Search for the cell housing the specified text and yield its (X, Y) center coordinate. 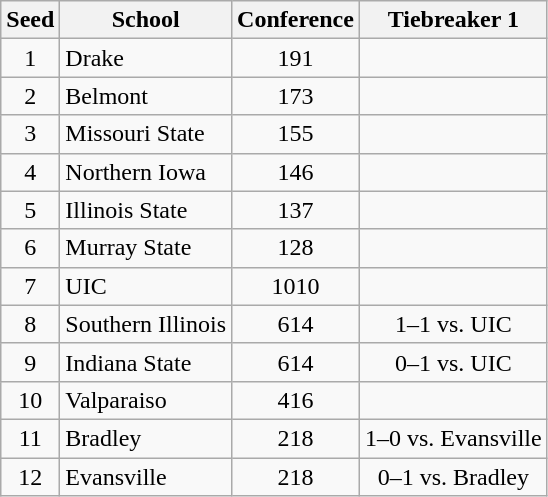
Seed (30, 20)
Belmont (146, 96)
7 (30, 286)
Evansville (146, 477)
4 (30, 172)
1010 (296, 286)
Valparaiso (146, 400)
School (146, 20)
11 (30, 438)
Indiana State (146, 362)
191 (296, 58)
1–0 vs. Evansville (453, 438)
9 (30, 362)
12 (30, 477)
3 (30, 134)
6 (30, 248)
5 (30, 210)
Conference (296, 20)
Bradley (146, 438)
1 (30, 58)
128 (296, 248)
Missouri State (146, 134)
146 (296, 172)
Northern Iowa (146, 172)
Illinois State (146, 210)
173 (296, 96)
2 (30, 96)
416 (296, 400)
UIC (146, 286)
Murray State (146, 248)
Southern Illinois (146, 324)
0–1 vs. Bradley (453, 477)
0–1 vs. UIC (453, 362)
Tiebreaker 1 (453, 20)
1–1 vs. UIC (453, 324)
8 (30, 324)
Drake (146, 58)
137 (296, 210)
10 (30, 400)
155 (296, 134)
